Output the (X, Y) coordinate of the center of the cell containing the given text.  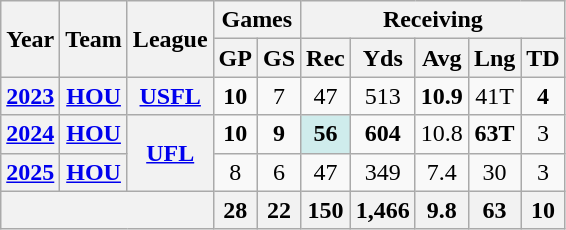
9.8 (442, 210)
GP (235, 58)
Year (30, 39)
41T (494, 96)
56 (326, 134)
7 (278, 96)
Yds (382, 58)
10.8 (442, 134)
2025 (30, 172)
USFL (170, 96)
League (170, 39)
604 (382, 134)
63 (494, 210)
2023 (30, 96)
349 (382, 172)
63T (494, 134)
GS (278, 58)
Team (94, 39)
Games (256, 20)
Lng (494, 58)
2024 (30, 134)
Avg (442, 58)
Receiving (434, 20)
10.9 (442, 96)
513 (382, 96)
Rec (326, 58)
9 (278, 134)
22 (278, 210)
28 (235, 210)
150 (326, 210)
8 (235, 172)
6 (278, 172)
UFL (170, 153)
4 (543, 96)
30 (494, 172)
1,466 (382, 210)
TD (543, 58)
7.4 (442, 172)
